Detect which cell encompasses the target text, then output its (X, Y) center coordinate. 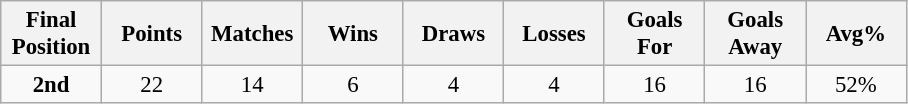
52% (856, 85)
Matches (252, 34)
Draws (454, 34)
Wins (354, 34)
Points (152, 34)
14 (252, 85)
22 (152, 85)
Goals Away (756, 34)
Final Position (52, 34)
Losses (554, 34)
6 (354, 85)
Avg% (856, 34)
2nd (52, 85)
Goals For (654, 34)
